Provide the (X, Y) coordinate of the cell's center where the given text is located.  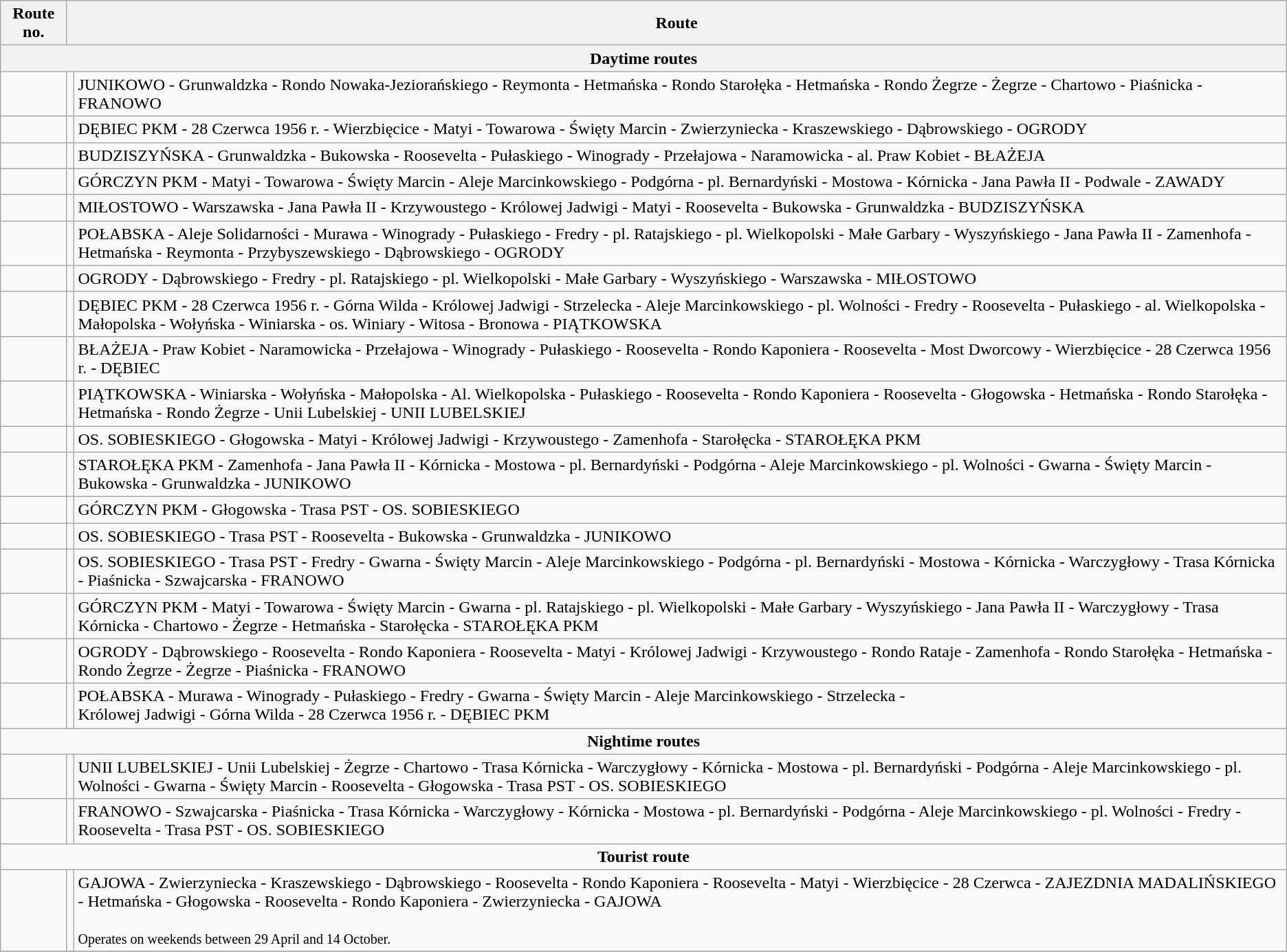
OGRODY - Dąbrowskiego - Fredry - pl. Ratajskiego - pl. Wielkopolski - Małe Garbary - Wyszyńskiego - Warszawska - MIŁOSTOWO (681, 278)
Nightime routes (643, 741)
GÓRCZYN PKM - Głogowska - Trasa PST - OS. SOBIESKIEGO (681, 510)
Daytime routes (643, 58)
Tourist route (643, 856)
BUDZISZYŃSKA - Grunwaldzka - Bukowska - Roosevelta - Pułaskiego - Winogrady - Przełajowa - Naramowicka - al. Praw Kobiet - BŁAŻEJA (681, 155)
Route (676, 23)
OS. SOBIESKIEGO - Głogowska - Matyi - Królowej Jadwigi - Krzywoustego - Zamenhofa - Starołęcka - STAROŁĘKA PKM (681, 439)
Route no. (34, 23)
DĘBIEC PKM - 28 Czerwca 1956 r. - Wierzbięcice - Matyi - Towarowa - Święty Marcin - Zwierzyniecka - Kraszewskiego - Dąbrowskiego - OGRODY (681, 129)
OS. SOBIESKIEGO - Trasa PST - Roosevelta - Bukowska - Grunwaldzka - JUNIKOWO (681, 536)
MIŁOSTOWO - Warszawska - Jana Pawła II - Krzywoustego - Królowej Jadwigi - Matyi - Roosevelta - Bukowska - Grunwaldzka - BUDZISZYŃSKA (681, 208)
